From the cell containing the given text, extract its center point as (x, y) coordinate. 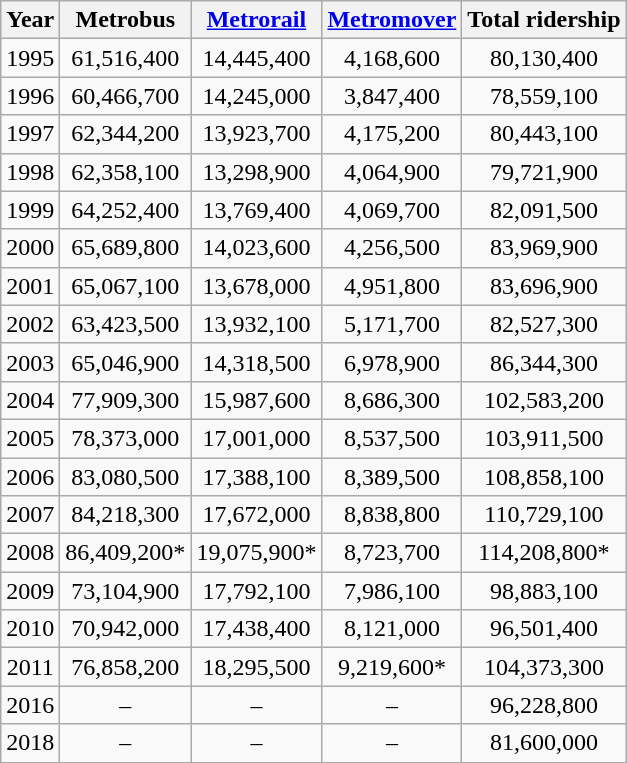
2004 (30, 400)
17,001,000 (256, 438)
15,987,600 (256, 400)
2001 (30, 286)
2003 (30, 362)
103,911,500 (544, 438)
8,723,700 (392, 553)
4,951,800 (392, 286)
4,168,600 (392, 58)
2006 (30, 477)
65,067,100 (126, 286)
70,942,000 (126, 629)
62,344,200 (126, 134)
76,858,200 (126, 667)
61,516,400 (126, 58)
18,295,500 (256, 667)
2018 (30, 743)
13,678,000 (256, 286)
Metrorail (256, 20)
7,986,100 (392, 591)
14,023,600 (256, 248)
83,696,900 (544, 286)
78,559,100 (544, 96)
8,838,800 (392, 515)
104,373,300 (544, 667)
2000 (30, 248)
102,583,200 (544, 400)
96,501,400 (544, 629)
Metrobus (126, 20)
2016 (30, 705)
108,858,100 (544, 477)
17,388,100 (256, 477)
13,932,100 (256, 324)
60,466,700 (126, 96)
64,252,400 (126, 210)
2002 (30, 324)
6,978,900 (392, 362)
73,104,900 (126, 591)
2007 (30, 515)
62,358,100 (126, 172)
Year (30, 20)
2008 (30, 553)
19,075,900* (256, 553)
17,792,100 (256, 591)
2011 (30, 667)
114,208,800* (544, 553)
86,409,200* (126, 553)
17,672,000 (256, 515)
63,423,500 (126, 324)
78,373,000 (126, 438)
98,883,100 (544, 591)
79,721,900 (544, 172)
1999 (30, 210)
4,175,200 (392, 134)
2010 (30, 629)
84,218,300 (126, 515)
13,769,400 (256, 210)
13,923,700 (256, 134)
9,219,600* (392, 667)
4,064,900 (392, 172)
8,389,500 (392, 477)
81,600,000 (544, 743)
3,847,400 (392, 96)
86,344,300 (544, 362)
110,729,100 (544, 515)
13,298,900 (256, 172)
1996 (30, 96)
2005 (30, 438)
8,121,000 (392, 629)
96,228,800 (544, 705)
2009 (30, 591)
82,527,300 (544, 324)
14,445,400 (256, 58)
80,443,100 (544, 134)
Total ridership (544, 20)
17,438,400 (256, 629)
1995 (30, 58)
1997 (30, 134)
82,091,500 (544, 210)
83,080,500 (126, 477)
Metromover (392, 20)
77,909,300 (126, 400)
4,256,500 (392, 248)
8,686,300 (392, 400)
80,130,400 (544, 58)
14,318,500 (256, 362)
65,689,800 (126, 248)
65,046,900 (126, 362)
8,537,500 (392, 438)
5,171,700 (392, 324)
1998 (30, 172)
83,969,900 (544, 248)
4,069,700 (392, 210)
14,245,000 (256, 96)
